Return the [X, Y] coordinate for the center point of the cell that contains the specified text.  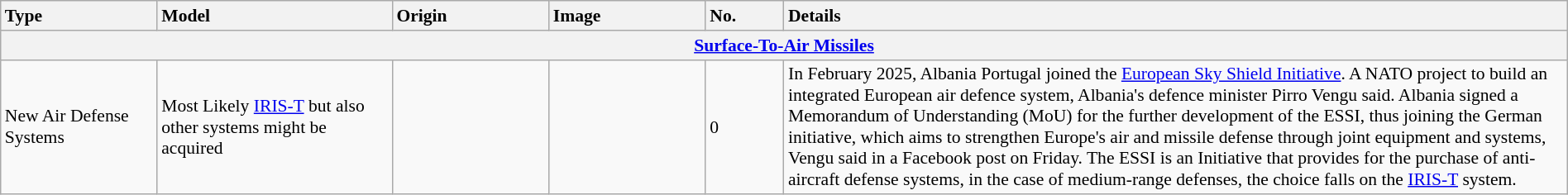
Image [627, 16]
Model [275, 16]
Most Likely IRIS-T but also other systems might be acquired [275, 127]
Details [1176, 16]
New Air Defense Systems [79, 127]
Origin [470, 16]
Surface-To-Air Missiles [784, 45]
0 [744, 127]
No. [744, 16]
Type [79, 16]
